Return the (x, y) coordinate for the center point of the cell that contains the specified text.  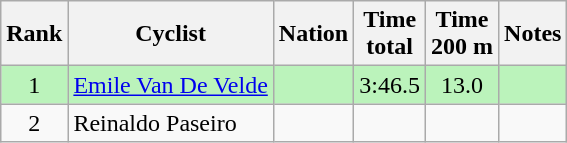
Time200 m (462, 34)
Emile Van De Velde (170, 85)
Cyclist (170, 34)
Nation (313, 34)
Rank (34, 34)
1 (34, 85)
Timetotal (390, 34)
2 (34, 123)
13.0 (462, 85)
Notes (533, 34)
3:46.5 (390, 85)
Reinaldo Paseiro (170, 123)
